Return [x, y] of the center of cell containing provided text 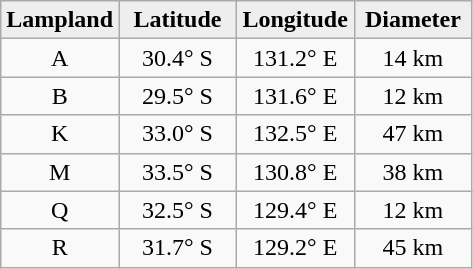
31.7° S [178, 248]
B [60, 96]
129.2° E [295, 248]
14 km [413, 58]
132.5° E [295, 134]
Q [60, 210]
130.8° E [295, 172]
129.4° E [295, 210]
Diameter [413, 20]
38 km [413, 172]
29.5° S [178, 96]
Latitude [178, 20]
R [60, 248]
K [60, 134]
131.6° E [295, 96]
32.5° S [178, 210]
M [60, 172]
47 km [413, 134]
30.4° S [178, 58]
Lampland [60, 20]
45 km [413, 248]
A [60, 58]
131.2° E [295, 58]
Longitude [295, 20]
33.5° S [178, 172]
33.0° S [178, 134]
